Detect which cell encompasses the target text, then output its (X, Y) center coordinate. 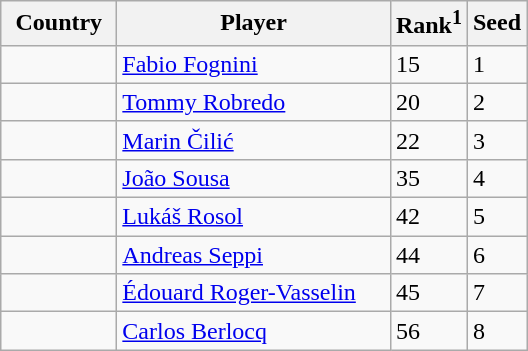
20 (428, 102)
João Sousa (254, 178)
1 (496, 64)
Andreas Seppi (254, 255)
Carlos Berlocq (254, 331)
Seed (496, 24)
Rank1 (428, 24)
15 (428, 64)
44 (428, 255)
Lukáš Rosol (254, 217)
Country (59, 24)
7 (496, 293)
42 (428, 217)
56 (428, 331)
2 (496, 102)
Fabio Fognini (254, 64)
5 (496, 217)
45 (428, 293)
6 (496, 255)
35 (428, 178)
3 (496, 140)
Tommy Robredo (254, 102)
8 (496, 331)
Player (254, 24)
22 (428, 140)
Édouard Roger-Vasselin (254, 293)
4 (496, 178)
Marin Čilić (254, 140)
